Extract the [X, Y] coordinate from the center of the cell holding the provided text.  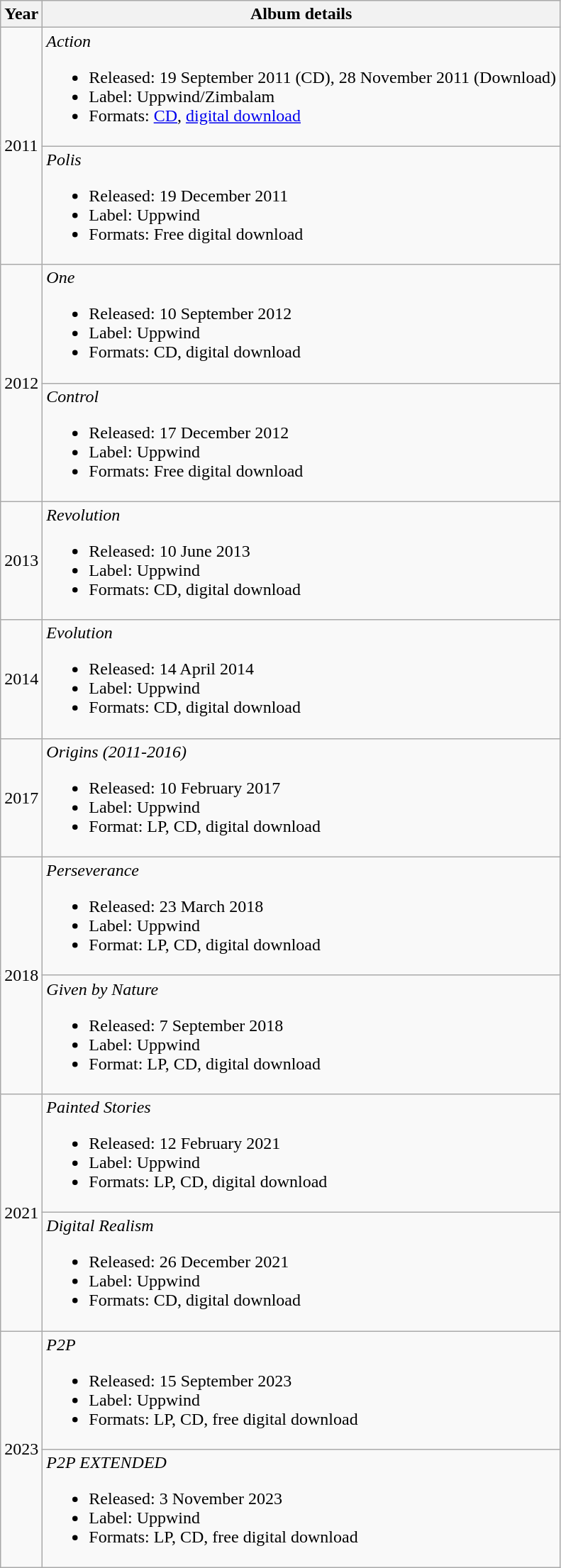
2023 [21, 1449]
Painted StoriesReleased: 12 February 2021Label: UppwindFormats: LP, CD, digital download [301, 1153]
2011 [21, 146]
PerseveranceReleased: 23 March 2018Label: UppwindFormat: LP, CD, digital download [301, 916]
2012 [21, 383]
2013 [21, 560]
ControlReleased: 17 December 2012Label: UppwindFormats: Free digital download [301, 443]
Digital RealismReleased: 26 December 2021Label: UppwindFormats: CD, digital download [301, 1271]
Origins (2011-2016)Released: 10 February 2017Label: UppwindFormat: LP, CD, digital download [301, 797]
PolisReleased: 19 December 2011Label: UppwindFormats: Free digital download [301, 206]
2017 [21, 797]
RevolutionReleased: 10 June 2013Label: UppwindFormats: CD, digital download [301, 560]
EvolutionReleased: 14 April 2014Label: UppwindFormats: CD, digital download [301, 679]
Album details [301, 14]
OneReleased: 10 September 2012Label: UppwindFormats: CD, digital download [301, 323]
Given by NatureReleased: 7 September 2018Label: UppwindFormat: LP, CD, digital download [301, 1034]
2021 [21, 1212]
P2PReleased: 15 September 2023Label: UppwindFormats: LP, CD, free digital download [301, 1390]
2018 [21, 975]
P2P EXTENDEDReleased: 3 November 2023Label: UppwindFormats: LP, CD, free digital download [301, 1509]
Year [21, 14]
2014 [21, 679]
ActionReleased: 19 September 2011 (CD), 28 November 2011 (Download)Label: Uppwind/ZimbalamFormats: CD, digital download [301, 87]
